Return the [X, Y] coordinate for the center point of the cell that contains the specified text.  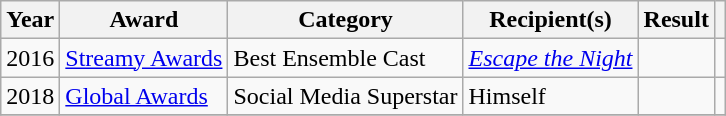
Streamy Awards [144, 58]
Himself [550, 96]
Social Media Superstar [346, 96]
Award [144, 20]
2018 [30, 96]
Year [30, 20]
Best Ensemble Cast [346, 58]
Global Awards [144, 96]
Result [676, 20]
Escape the Night [550, 58]
Recipient(s) [550, 20]
Category [346, 20]
2016 [30, 58]
